Return [x, y] of the center of cell containing provided text 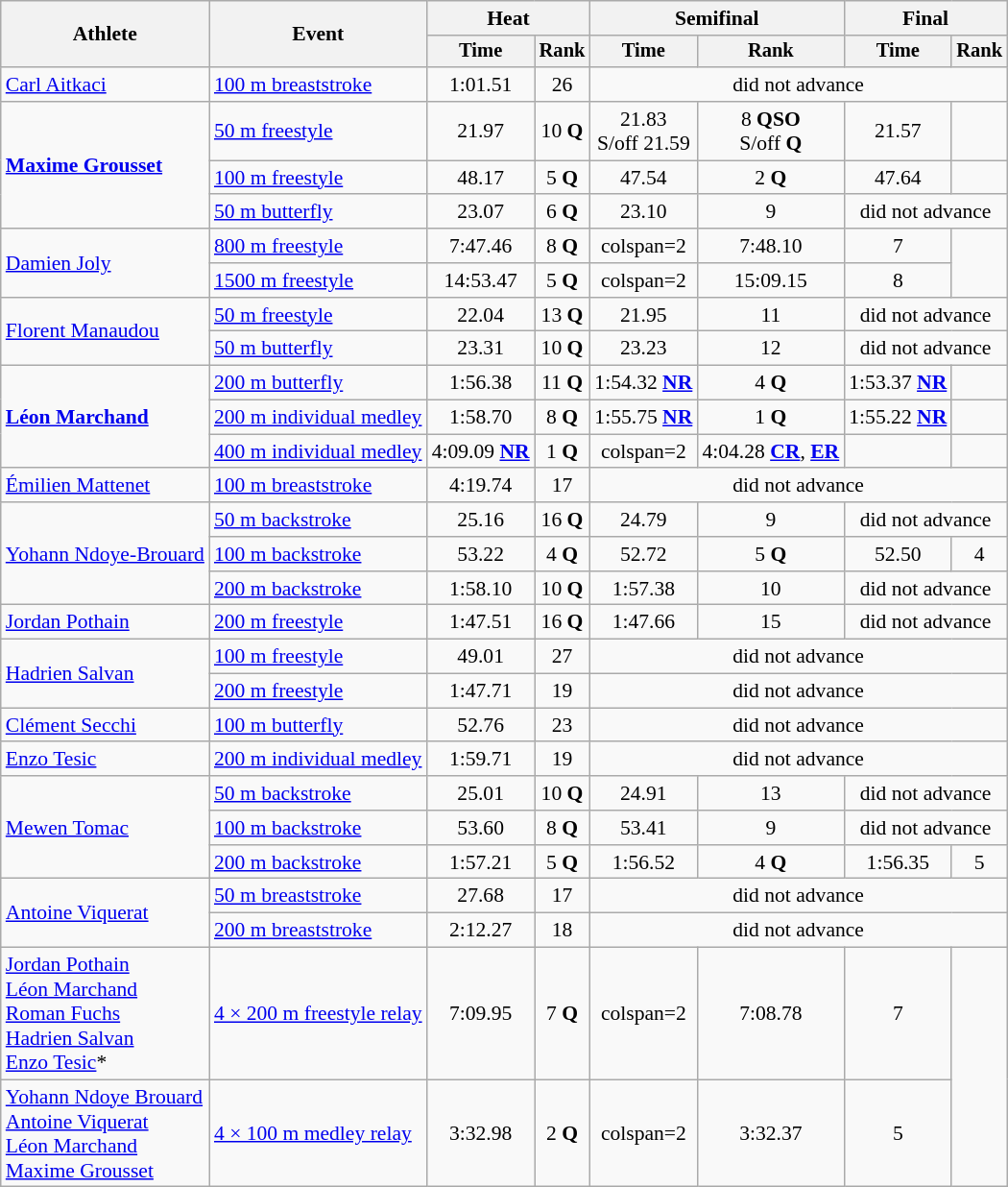
23.07 [481, 212]
10 [770, 589]
Maxime Grousset [106, 165]
27.68 [481, 896]
1:57.21 [481, 862]
Hadrien Salvan [106, 674]
Léon Marchand [106, 417]
11 [770, 315]
3:32.37 [770, 1133]
14:53.47 [481, 280]
52.72 [643, 554]
13 [770, 793]
27 [563, 657]
1:58.10 [481, 589]
Yohann Ndoye BrouardAntoine ViqueratLéon Marchand Maxime Grousset [106, 1133]
22.04 [481, 315]
4:09.09 NR [481, 451]
Enzo Tesic [106, 760]
25.16 [481, 520]
47.64 [898, 178]
1:55.22 NR [898, 418]
2:12.27 [481, 931]
53.22 [481, 554]
Heat [509, 18]
18 [563, 931]
21.83S/off 21.59 [643, 131]
Jordan Pothain [106, 622]
7 Q [563, 1014]
Jordan PothainLéon Marchand Roman Fuchs Hadrien SalvanEnzo Tesic* [106, 1014]
25.01 [481, 793]
49.01 [481, 657]
1:56.52 [643, 862]
100 m butterfly [319, 725]
Antoine Viquerat [106, 912]
53.41 [643, 828]
4 × 100 m medley relay [319, 1133]
1500 m freestyle [319, 280]
53.60 [481, 828]
Yohann Ndoye-Brouard [106, 553]
1:56.35 [898, 862]
1:47.71 [481, 691]
21.97 [481, 131]
23.10 [643, 212]
1:47.51 [481, 622]
4:04.28 CR, ER [770, 451]
1:56.38 [481, 383]
Final [925, 18]
12 [770, 349]
1:57.38 [643, 589]
1:58.70 [481, 418]
1:59.71 [481, 760]
1:53.37 NR [898, 383]
23.23 [643, 349]
200 m breaststroke [319, 931]
Event [319, 35]
24.91 [643, 793]
200 m butterfly [319, 383]
Mewen Tomac [106, 828]
Émilien Mattenet [106, 486]
Carl Aitkaci [106, 85]
21.95 [643, 315]
Clément Secchi [106, 725]
Florent Manaudou [106, 332]
Athlete [106, 35]
6 Q [563, 212]
24.79 [643, 520]
Damien Joly [106, 263]
23 [563, 725]
400 m individual medley [319, 451]
1:54.32 NR [643, 383]
13 Q [563, 315]
1:01.51 [481, 85]
15 [770, 622]
52.50 [898, 554]
800 m freestyle [319, 246]
4 [979, 554]
4 × 200 m freestyle relay [319, 1014]
50 m breaststroke [319, 896]
8 [898, 280]
4:19.74 [481, 486]
26 [563, 85]
23.31 [481, 349]
52.76 [481, 725]
7:48.10 [770, 246]
7:09.95 [481, 1014]
7:08.78 [770, 1014]
47.54 [643, 178]
15:09.15 [770, 280]
21.57 [898, 131]
11 Q [563, 383]
1:55.75 NR [643, 418]
48.17 [481, 178]
7:47.46 [481, 246]
8 QSOS/off Q [770, 131]
3:32.98 [481, 1133]
Semifinal [716, 18]
1:47.66 [643, 622]
